Detect which cell encompasses the target text, then output its (x, y) center coordinate. 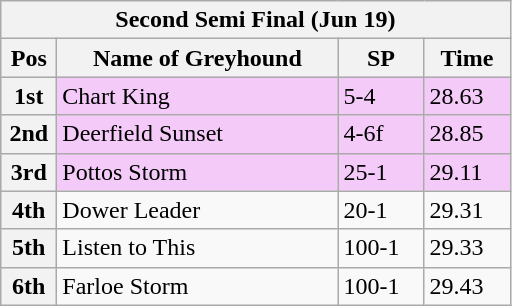
4th (29, 210)
29.43 (467, 286)
SP (381, 58)
Second Semi Final (Jun 19) (256, 20)
5th (29, 248)
Pottos Storm (198, 172)
1st (29, 96)
Pos (29, 58)
Time (467, 58)
2nd (29, 134)
29.11 (467, 172)
Farloe Storm (198, 286)
28.85 (467, 134)
29.31 (467, 210)
29.33 (467, 248)
6th (29, 286)
Name of Greyhound (198, 58)
Chart King (198, 96)
5-4 (381, 96)
Deerfield Sunset (198, 134)
Listen to This (198, 248)
Dower Leader (198, 210)
4-6f (381, 134)
20-1 (381, 210)
28.63 (467, 96)
3rd (29, 172)
25-1 (381, 172)
